From the cell containing the given text, extract its center point as [X, Y] coordinate. 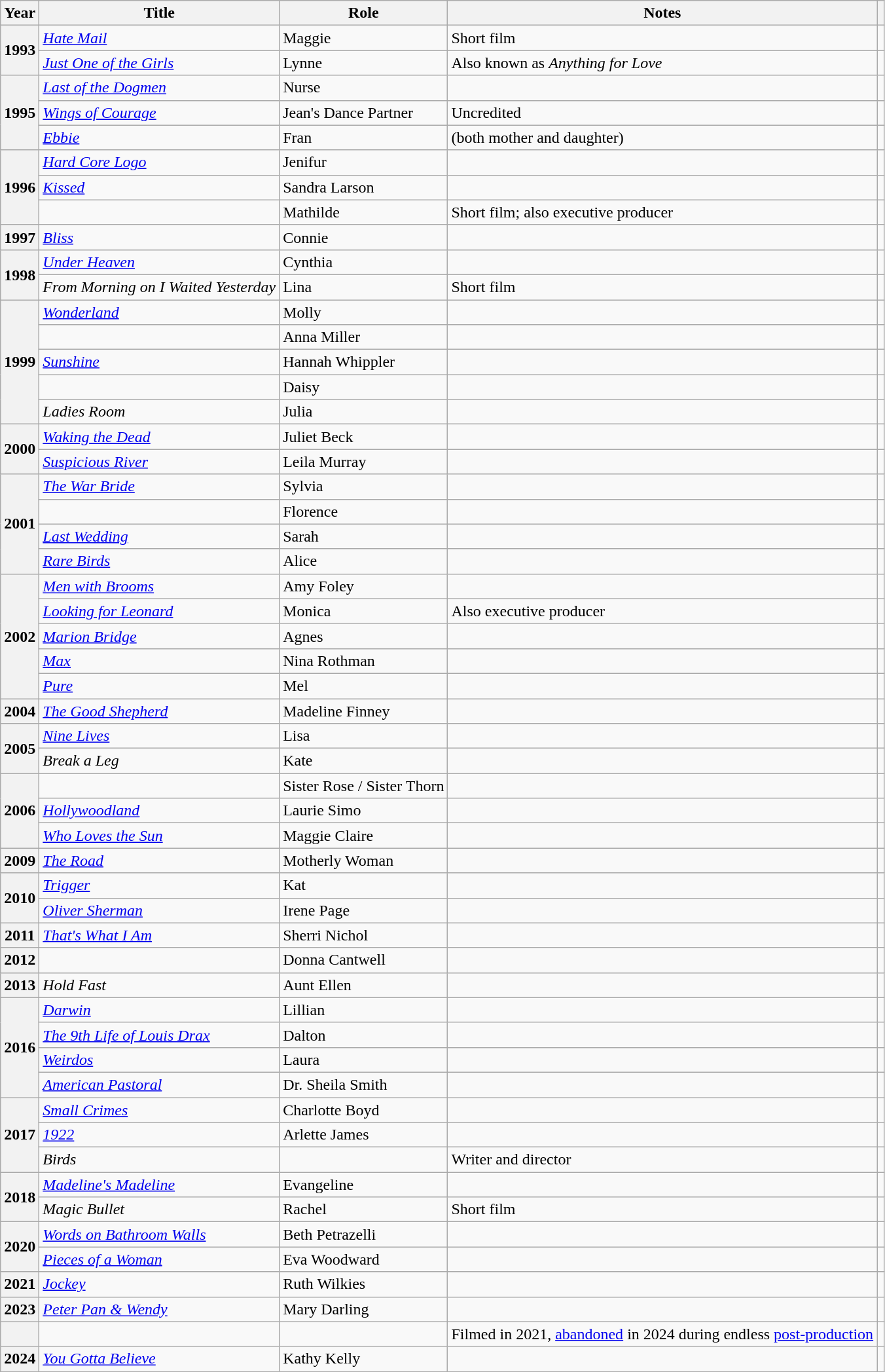
Julia [364, 412]
Wonderland [160, 312]
Hold Fast [160, 985]
2006 [20, 811]
Leila Murray [364, 462]
Monica [364, 611]
Juliet Beck [364, 437]
Lillian [364, 1010]
Sherri Nichol [364, 935]
Agnes [364, 636]
2020 [20, 1247]
Who Loves the Sun [160, 836]
Daisy [364, 387]
Ladies Room [160, 412]
Just One of the Girls [160, 63]
Sister Rose / Sister Thorn [364, 786]
Writer and director [662, 1160]
Men with Brooms [160, 586]
Florence [364, 511]
Last Wedding [160, 536]
Lina [364, 287]
Motherly Woman [364, 861]
Madeline Finney [364, 711]
The Road [160, 861]
Jean's Dance Partner [364, 113]
2011 [20, 935]
Madeline's Madeline [160, 1185]
1995 [20, 113]
(both mother and daughter) [662, 138]
Kate [364, 761]
Marion Bridge [160, 636]
1996 [20, 187]
Aunt Ellen [364, 985]
Jockey [160, 1284]
Anna Miller [364, 337]
The 9th Life of Louis Drax [160, 1035]
Sandra Larson [364, 187]
Peter Pan & Wendy [160, 1309]
Maggie Claire [364, 836]
2016 [20, 1047]
Filmed in 2021, abandoned in 2024 during endless post-production [662, 1334]
Rare Birds [160, 561]
Irene Page [364, 910]
Hannah Whippler [364, 362]
Donna Cantwell [364, 960]
Maggie [364, 38]
Mathilde [364, 212]
2013 [20, 985]
2001 [20, 524]
Hard Core Logo [160, 162]
Fran [364, 138]
2002 [20, 636]
The Good Shepherd [160, 711]
Bliss [160, 237]
Mary Darling [364, 1309]
The War Bride [160, 487]
Eva Woodward [364, 1259]
Magic Bullet [160, 1210]
Nurse [364, 88]
2017 [20, 1135]
Notes [662, 13]
Title [160, 13]
Small Crimes [160, 1110]
Charlotte Boyd [364, 1110]
2012 [20, 960]
Darwin [160, 1010]
Suspicious River [160, 462]
Trigger [160, 885]
Year [20, 13]
Sarah [364, 536]
2018 [20, 1197]
Words on Bathroom Walls [160, 1234]
Under Heaven [160, 262]
2000 [20, 449]
Oliver Sherman [160, 910]
Kissed [160, 187]
1997 [20, 237]
1998 [20, 274]
Kathy Kelly [364, 1359]
Dr. Sheila Smith [364, 1085]
Arlette James [364, 1135]
Also executive producer [662, 611]
2023 [20, 1309]
Amy Foley [364, 586]
From Morning on I Waited Yesterday [160, 287]
Uncredited [662, 113]
Also known as Anything for Love [662, 63]
Wings of Courage [160, 113]
Role [364, 13]
Laura [364, 1060]
Pure [160, 686]
2004 [20, 711]
Mel [364, 686]
Looking for Leonard [160, 611]
Sunshine [160, 362]
Ebbie [160, 138]
American Pastoral [160, 1085]
Max [160, 661]
Laurie Simo [364, 811]
Sylvia [364, 487]
Nina Rothman [364, 661]
Evangeline [364, 1185]
Rachel [364, 1210]
You Gotta Believe [160, 1359]
Jenifur [364, 162]
Cynthia [364, 262]
Lisa [364, 736]
1999 [20, 362]
Connie [364, 237]
That's What I Am [160, 935]
Molly [364, 312]
Short film; also executive producer [662, 212]
Ruth Wilkies [364, 1284]
2010 [20, 898]
Dalton [364, 1035]
Last of the Dogmen [160, 88]
Lynne [364, 63]
Birds [160, 1160]
Waking the Dead [160, 437]
2024 [20, 1359]
Hate Mail [160, 38]
2021 [20, 1284]
1922 [160, 1135]
Break a Leg [160, 761]
1993 [20, 50]
Pieces of a Woman [160, 1259]
2005 [20, 749]
Weirdos [160, 1060]
Hollywoodland [160, 811]
Nine Lives [160, 736]
Kat [364, 885]
Beth Petrazelli [364, 1234]
Alice [364, 561]
2009 [20, 861]
